Scan for the cell matching the given text and deliver its [X, Y] coordinate at center. 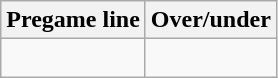
Over/under [210, 20]
Pregame line [74, 20]
